Identify which cell holds the provided text, then report its [X, Y] central coordinate. 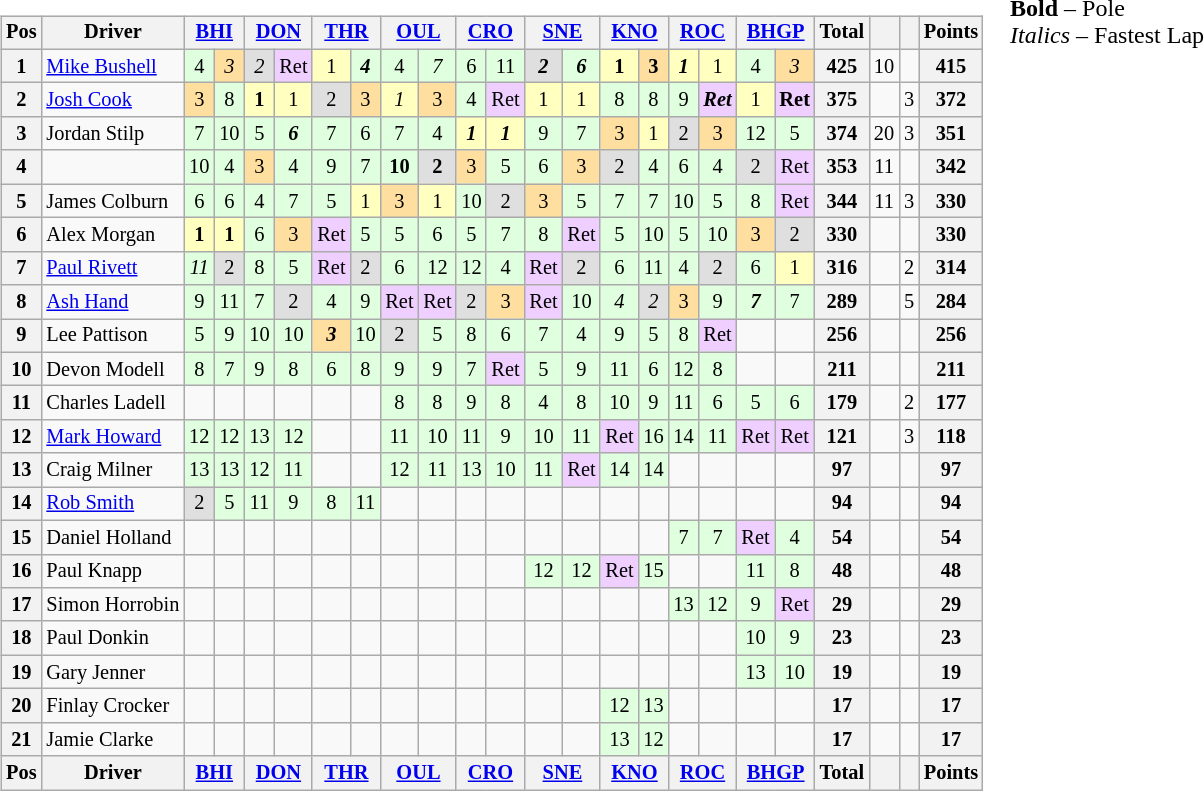
177 [951, 403]
Rob Smith [112, 504]
Alex Morgan [112, 235]
Devon Modell [112, 369]
344 [842, 201]
316 [842, 268]
Craig Milner [112, 470]
372 [951, 100]
Josh Cook [112, 100]
Jordan Stilp [112, 134]
425 [842, 66]
342 [951, 167]
James Colburn [112, 201]
Jamie Clarke [112, 739]
314 [951, 268]
Finlay Crocker [112, 706]
415 [951, 66]
374 [842, 134]
121 [842, 437]
Simon Horrobin [112, 605]
284 [951, 302]
351 [951, 134]
Paul Rivett [112, 268]
Mark Howard [112, 437]
Paul Knapp [112, 571]
118 [951, 437]
Charles Ladell [112, 403]
Ash Hand [112, 302]
21 [21, 739]
179 [842, 403]
353 [842, 167]
18 [21, 638]
Daniel Holland [112, 537]
Gary Jenner [112, 672]
289 [842, 302]
Paul Donkin [112, 638]
Lee Pattison [112, 336]
375 [842, 100]
Mike Bushell [112, 66]
